Search for the cell housing the specified text and yield its (x, y) center coordinate. 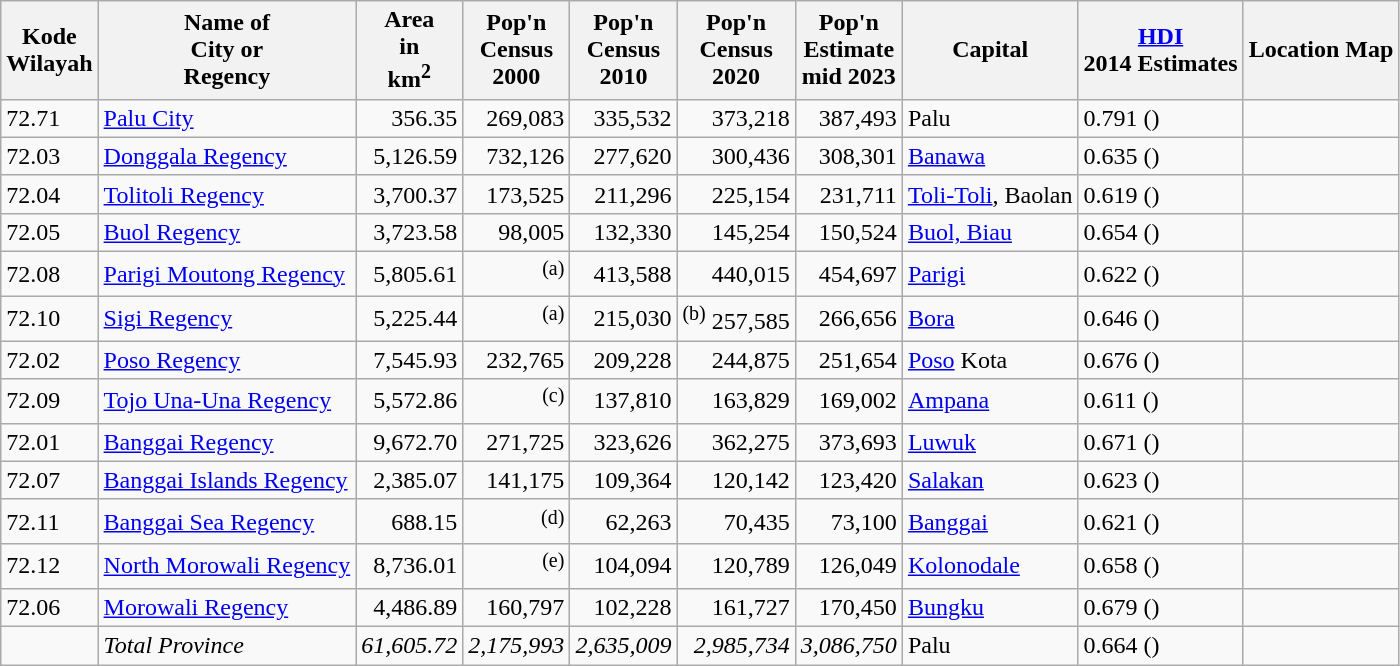
Salakan (990, 480)
61,605.72 (410, 646)
231,711 (848, 194)
0.621 () (1160, 522)
72.09 (50, 402)
Ampana (990, 402)
440,015 (736, 274)
2,175,993 (516, 646)
3,086,750 (848, 646)
Luwuk (990, 442)
Palu City (227, 118)
170,450 (848, 608)
0.679 () (1160, 608)
Pop'nCensus2010 (624, 50)
2,635,009 (624, 646)
HDI2014 Estimates (1160, 50)
Poso Kota (990, 360)
5,572.86 (410, 402)
215,030 (624, 318)
72.05 (50, 232)
72.07 (50, 480)
(d) (516, 522)
3,723.58 (410, 232)
132,330 (624, 232)
Tojo Una-Una Regency (227, 402)
Toli-Toli, Baolan (990, 194)
70,435 (736, 522)
0.658 () (1160, 566)
9,672.70 (410, 442)
120,789 (736, 566)
0.676 () (1160, 360)
72.10 (50, 318)
137,810 (624, 402)
0.664 () (1160, 646)
271,725 (516, 442)
North Morowali Regency (227, 566)
72.06 (50, 608)
Donggala Regency (227, 156)
373,693 (848, 442)
209,228 (624, 360)
72.11 (50, 522)
72.08 (50, 274)
0.635 () (1160, 156)
225,154 (736, 194)
Morowali Regency (227, 608)
0.654 () (1160, 232)
387,493 (848, 118)
(e) (516, 566)
0.671 () (1160, 442)
0.791 () (1160, 118)
373,218 (736, 118)
232,765 (516, 360)
Bungku (990, 608)
62,263 (624, 522)
Banggai Sea Regency (227, 522)
7,545.93 (410, 360)
150,524 (848, 232)
Tolitoli Regency (227, 194)
126,049 (848, 566)
5,225.44 (410, 318)
Buol Regency (227, 232)
73,100 (848, 522)
356.35 (410, 118)
0.646 () (1160, 318)
0.623 () (1160, 480)
0.611 () (1160, 402)
72.71 (50, 118)
732,126 (516, 156)
8,736.01 (410, 566)
688.15 (410, 522)
0.619 () (1160, 194)
251,654 (848, 360)
Sigi Regency (227, 318)
123,420 (848, 480)
Pop'nCensus2000 (516, 50)
269,083 (516, 118)
98,005 (516, 232)
Total Province (227, 646)
Area inkm2 (410, 50)
Parigi Moutong Regency (227, 274)
169,002 (848, 402)
72.03 (50, 156)
145,254 (736, 232)
4,486.89 (410, 608)
266,656 (848, 318)
173,525 (516, 194)
Pop'nEstimatemid 2023 (848, 50)
5,805.61 (410, 274)
Banggai (990, 522)
104,094 (624, 566)
(b) 257,585 (736, 318)
Location Map (1321, 50)
Bora (990, 318)
244,875 (736, 360)
Buol, Biau (990, 232)
5,126.59 (410, 156)
0.622 () (1160, 274)
102,228 (624, 608)
72.04 (50, 194)
(c) (516, 402)
160,797 (516, 608)
Kolonodale (990, 566)
109,364 (624, 480)
335,532 (624, 118)
2,985,734 (736, 646)
308,301 (848, 156)
Poso Regency (227, 360)
362,275 (736, 442)
3,700.37 (410, 194)
2,385.07 (410, 480)
161,727 (736, 608)
Pop'nCensus2020 (736, 50)
300,436 (736, 156)
Banggai Islands Regency (227, 480)
Parigi (990, 274)
Name ofCity orRegency (227, 50)
Banawa (990, 156)
Capital (990, 50)
413,588 (624, 274)
277,620 (624, 156)
KodeWilayah (50, 50)
141,175 (516, 480)
323,626 (624, 442)
211,296 (624, 194)
72.02 (50, 360)
Banggai Regency (227, 442)
120,142 (736, 480)
163,829 (736, 402)
72.01 (50, 442)
72.12 (50, 566)
454,697 (848, 274)
